Capture the cell that displays the provided text and extract its (x, y) central coordinate. 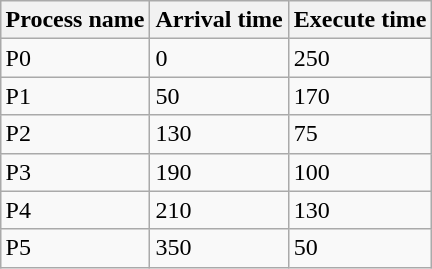
Arrival time (219, 20)
P1 (75, 96)
190 (219, 172)
170 (360, 96)
Execute time (360, 20)
P4 (75, 210)
P0 (75, 58)
0 (219, 58)
P2 (75, 134)
P3 (75, 172)
75 (360, 134)
250 (360, 58)
350 (219, 248)
100 (360, 172)
Process name (75, 20)
P5 (75, 248)
210 (219, 210)
